From the cell containing the given text, extract its center point as (X, Y) coordinate. 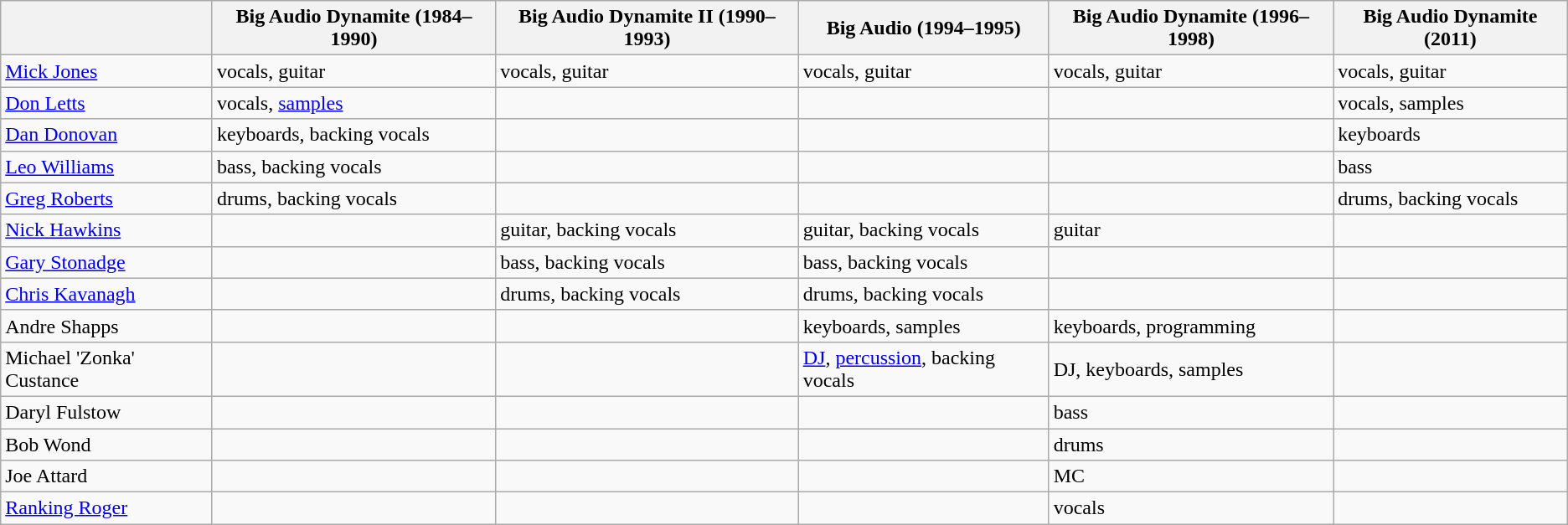
Joe Attard (107, 476)
Andre Shapps (107, 326)
Nick Hawkins (107, 230)
Michael 'Zonka' Custance (107, 368)
keyboards (1451, 135)
Leo Williams (107, 167)
Greg Roberts (107, 198)
Big Audio Dynamite (2011) (1451, 28)
DJ, keyboards, samples (1191, 368)
Big Audio Dynamite (1996–1998) (1191, 28)
Big Audio Dynamite (1984–1990) (353, 28)
Mick Jones (107, 71)
Don Letts (107, 103)
Dan Donovan (107, 135)
Ranking Roger (107, 508)
keyboards, backing vocals (353, 135)
MC (1191, 476)
vocals (1191, 508)
drums (1191, 445)
Chris Kavanagh (107, 294)
keyboards, programming (1191, 326)
Gary Stonadge (107, 262)
Big Audio (1994–1995) (923, 28)
guitar (1191, 230)
Bob Wond (107, 445)
Daryl Fulstow (107, 412)
DJ, percussion, backing vocals (923, 368)
keyboards, samples (923, 326)
Big Audio Dynamite II (1990–1993) (647, 28)
